Return the [X, Y] coordinate for the center point of the cell that contains the specified text.  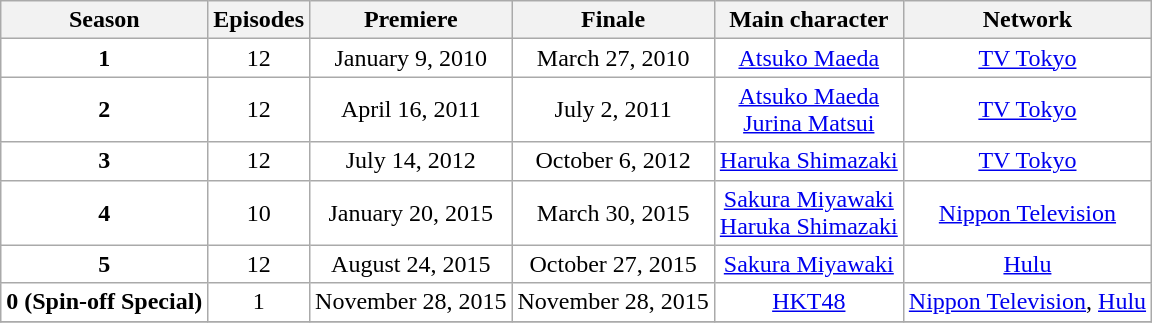
Finale [613, 20]
Hulu [1027, 264]
Nippon Television [1027, 212]
Network [1027, 20]
10 [259, 212]
April 16, 2011 [411, 110]
Sakura MiyawakiHaruka Shimazaki [808, 212]
5 [104, 264]
Atsuko MaedaJurina Matsui [808, 110]
3 [104, 161]
Main character [808, 20]
Atsuko Maeda [808, 58]
Haruka Shimazaki [808, 161]
October 6, 2012 [613, 161]
March 27, 2010 [613, 58]
August 24, 2015 [411, 264]
Season [104, 20]
0 (Spin-off Special) [104, 302]
July 2, 2011 [613, 110]
2 [104, 110]
Episodes [259, 20]
Premiere [411, 20]
January 9, 2010 [411, 58]
July 14, 2012 [411, 161]
October 27, 2015 [613, 264]
Nippon Television, Hulu [1027, 302]
Sakura Miyawaki [808, 264]
March 30, 2015 [613, 212]
4 [104, 212]
January 20, 2015 [411, 212]
HKT48 [808, 302]
